Determine the [x, y] coordinate at the center of the cell enclosing the given text.  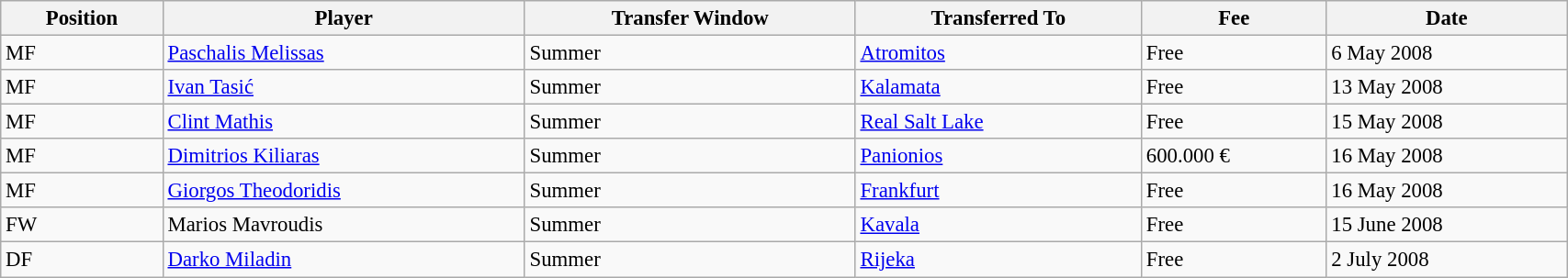
Darko Miladin [344, 260]
Rijeka [998, 260]
Fee [1235, 18]
Giorgos Theodoridis [344, 191]
Panionios [998, 156]
Transfer Window [690, 18]
Frankfurt [998, 191]
Ivan Tasić [344, 87]
Real Salt Lake [998, 122]
6 May 2008 [1447, 53]
Date [1447, 18]
15 May 2008 [1447, 122]
FW [82, 225]
Paschalis Melissas [344, 53]
Clint Mathis [344, 122]
13 May 2008 [1447, 87]
Marios Mavroudis [344, 225]
Kavala [998, 225]
Player [344, 18]
Kalamata [998, 87]
2 July 2008 [1447, 260]
Position [82, 18]
Transferred To [998, 18]
15 June 2008 [1447, 225]
Dimitrios Kiliaras [344, 156]
600.000 € [1235, 156]
Atromitos [998, 53]
DF [82, 260]
